Return [x, y] of the center of cell containing provided text 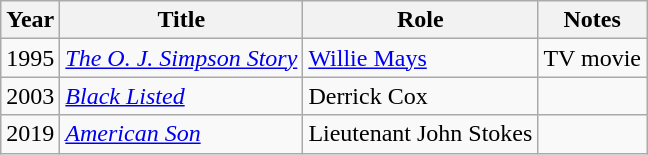
2003 [30, 96]
Black Listed [182, 96]
TV movie [592, 58]
Year [30, 20]
Role [420, 20]
American Son [182, 134]
Title [182, 20]
The O. J. Simpson Story [182, 58]
Derrick Cox [420, 96]
Lieutenant John Stokes [420, 134]
1995 [30, 58]
2019 [30, 134]
Notes [592, 20]
Willie Mays [420, 58]
